From the cell containing the given text, extract its center point as [X, Y] coordinate. 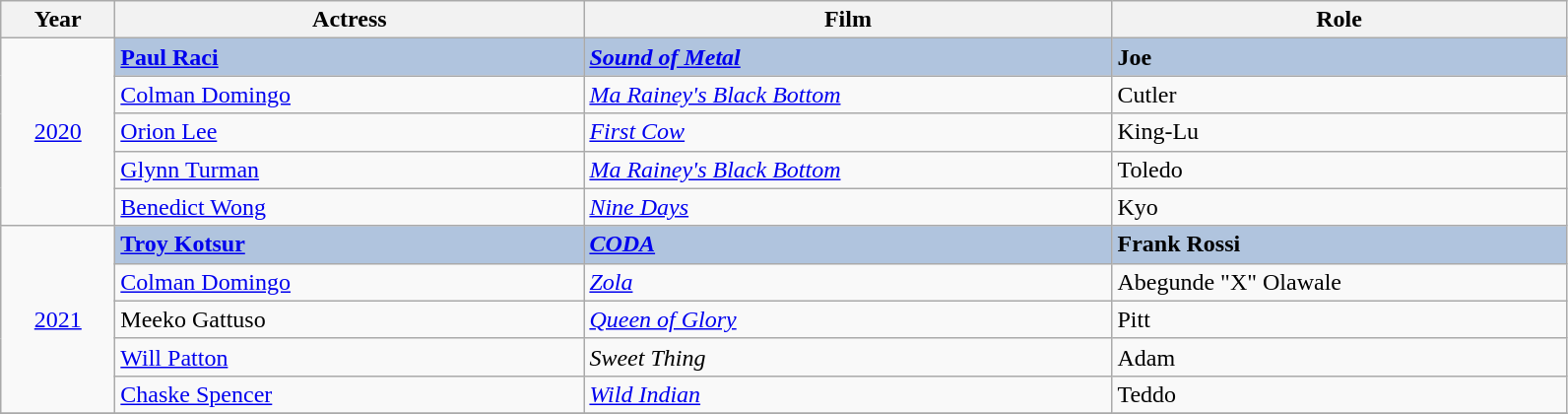
Paul Raci [350, 57]
Troy Kotsur [350, 244]
2021 [58, 319]
King-Lu [1339, 132]
CODA [848, 244]
Zola [848, 282]
Actress [350, 20]
Meeko Gattuso [350, 319]
Sweet Thing [848, 357]
Joe [1339, 57]
Frank Rossi [1339, 244]
Pitt [1339, 319]
Year [58, 20]
Abegunde "X" Olawale [1339, 282]
First Cow [848, 132]
2020 [58, 132]
Glynn Turman [350, 170]
Sound of Metal [848, 57]
Queen of Glory [848, 319]
Role [1339, 20]
Adam [1339, 357]
Chaske Spencer [350, 394]
Nine Days [848, 207]
Teddo [1339, 394]
Wild Indian [848, 394]
Toledo [1339, 170]
Film [848, 20]
Orion Lee [350, 132]
Kyo [1339, 207]
Will Patton [350, 357]
Cutler [1339, 95]
Benedict Wong [350, 207]
